Identify which cell holds the provided text, then report its [x, y] central coordinate. 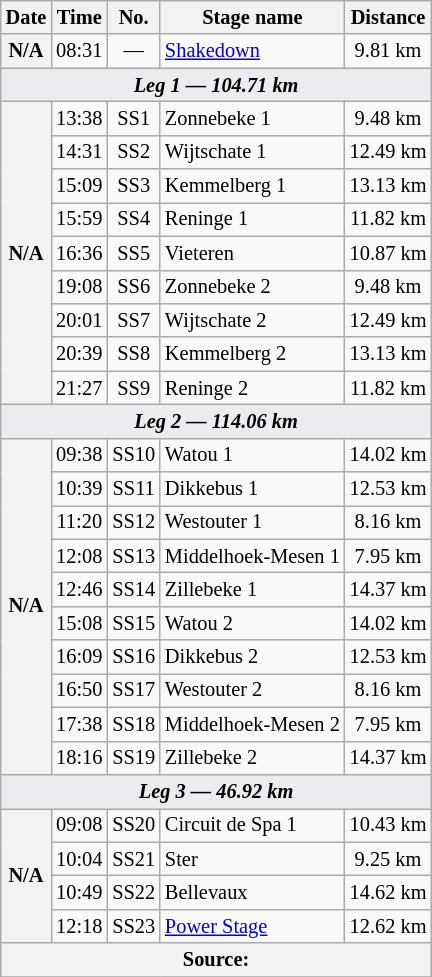
Watou 2 [252, 623]
14:31 [79, 152]
— [134, 51]
10:39 [79, 489]
Dikkebus 2 [252, 657]
09:08 [79, 825]
16:50 [79, 690]
10.87 km [388, 253]
Dikkebus 1 [252, 489]
Zonnebeke 2 [252, 287]
Vieteren [252, 253]
SS12 [134, 522]
No. [134, 17]
10:04 [79, 859]
9.81 km [388, 51]
21:27 [79, 388]
SS2 [134, 152]
SS7 [134, 320]
Kemmelberg 2 [252, 354]
10.43 km [388, 825]
SS23 [134, 926]
SS8 [134, 354]
Westouter 2 [252, 690]
Reninge 2 [252, 388]
SS21 [134, 859]
Bellevaux [252, 892]
19:08 [79, 287]
20:01 [79, 320]
15:09 [79, 186]
Power Stage [252, 926]
Date [26, 17]
Zillebeke 1 [252, 589]
15:59 [79, 219]
09:38 [79, 455]
SS20 [134, 825]
Westouter 1 [252, 522]
SS16 [134, 657]
SS14 [134, 589]
SS18 [134, 724]
SS6 [134, 287]
SS19 [134, 758]
Zillebeke 2 [252, 758]
12:18 [79, 926]
12:08 [79, 556]
Distance [388, 17]
SS5 [134, 253]
Zonnebeke 1 [252, 118]
Reninge 1 [252, 219]
Leg 2 — 114.06 km [216, 421]
11:20 [79, 522]
Circuit de Spa 1 [252, 825]
SS11 [134, 489]
SS17 [134, 690]
18:16 [79, 758]
Ster [252, 859]
SS10 [134, 455]
SS1 [134, 118]
13:38 [79, 118]
Wijtschate 1 [252, 152]
16:36 [79, 253]
Kemmelberg 1 [252, 186]
16:09 [79, 657]
15:08 [79, 623]
Source: [216, 960]
Leg 1 — 104.71 km [216, 85]
12:46 [79, 589]
9.25 km [388, 859]
SS9 [134, 388]
SS3 [134, 186]
Stage name [252, 17]
08:31 [79, 51]
Leg 3 — 46.92 km [216, 791]
12.62 km [388, 926]
20:39 [79, 354]
SS15 [134, 623]
Watou 1 [252, 455]
SS22 [134, 892]
Wijtschate 2 [252, 320]
Shakedown [252, 51]
Middelhoek-Mesen 2 [252, 724]
SS13 [134, 556]
Middelhoek-Mesen 1 [252, 556]
17:38 [79, 724]
Time [79, 17]
14.62 km [388, 892]
SS4 [134, 219]
10:49 [79, 892]
